Scan for the cell matching the given text and deliver its [x, y] coordinate at center. 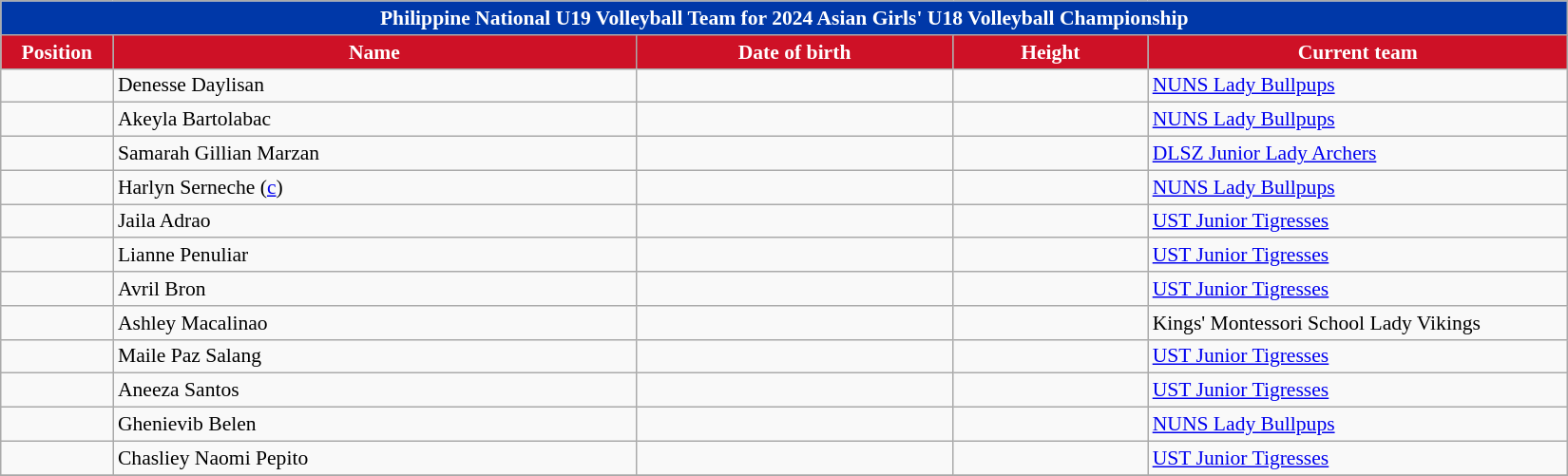
Harlyn Serneche (c) [374, 187]
Name [374, 52]
Maile Paz Salang [374, 356]
Aneeza Santos [374, 390]
Ghenievib Belen [374, 425]
Philippine National U19 Volleyball Team for 2024 Asian Girls' U18 Volleyball Championship [785, 18]
Denesse Daylisan [374, 86]
Height [1051, 52]
Lianne Penuliar [374, 256]
Avril Bron [374, 289]
Ashley Macalinao [374, 323]
Chasliey Naomi Pepito [374, 458]
Samarah Gillian Marzan [374, 154]
Jaila Adrao [374, 221]
Akeyla Bartolabac [374, 120]
Date of birth [794, 52]
Kings' Montessori School Lady Vikings [1358, 323]
Position [57, 52]
DLSZ Junior Lady Archers [1358, 154]
Current team [1358, 52]
